Return [x, y] of the center of cell containing provided text 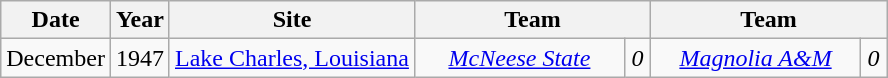
Year [140, 20]
McNeese State [519, 58]
Date [56, 20]
Lake Charles, Louisiana [292, 58]
1947 [140, 58]
Site [292, 20]
December [56, 58]
Magnolia A&M [756, 58]
